Search for the cell housing the specified text and yield its (X, Y) center coordinate. 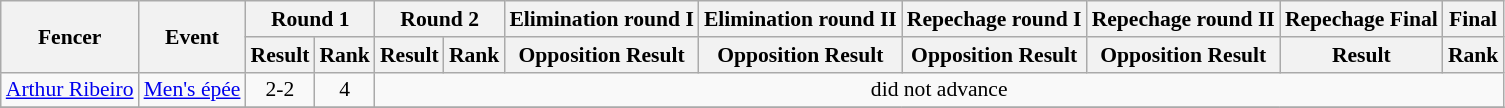
4 (344, 90)
Fencer (70, 36)
Round 2 (440, 19)
Round 1 (310, 19)
Repechage round II (1184, 19)
Final (1474, 19)
Elimination round I (601, 19)
Event (192, 36)
Men's épée (192, 90)
Repechage Final (1362, 19)
2-2 (280, 90)
Repechage round I (994, 19)
Arthur Ribeiro (70, 90)
Elimination round II (800, 19)
did not advance (939, 90)
